Extract the (X, Y) coordinate from the center of the cell holding the provided text.  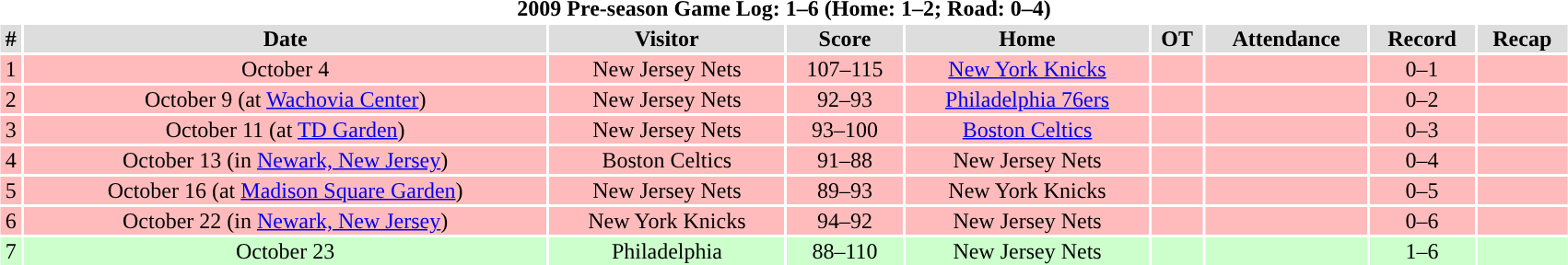
October 11 (at TD Garden) (286, 130)
0–1 (1422, 69)
October 4 (286, 69)
0–4 (1422, 160)
# (11, 39)
92–93 (845, 99)
7 (11, 251)
0–6 (1422, 221)
October 16 (at Madison Square Garden) (286, 190)
Attendance (1286, 39)
2 (11, 99)
Recap (1522, 39)
94–92 (845, 221)
Philadelphia 76ers (1027, 99)
1 (11, 69)
Record (1422, 39)
0–2 (1422, 99)
6 (11, 221)
October 13 (in Newark, New Jersey) (286, 160)
October 9 (at Wachovia Center) (286, 99)
Date (286, 39)
1–6 (1422, 251)
OT (1177, 39)
0–3 (1422, 130)
93–100 (845, 130)
4 (11, 160)
5 (11, 190)
Home (1027, 39)
Visitor (667, 39)
October 22 (in Newark, New Jersey) (286, 221)
Score (845, 39)
3 (11, 130)
October 23 (286, 251)
Philadelphia (667, 251)
107–115 (845, 69)
91–88 (845, 160)
0–5 (1422, 190)
88–110 (845, 251)
89–93 (845, 190)
